For the text-containing cell, return its midpoint in [X, Y] coordinate format. 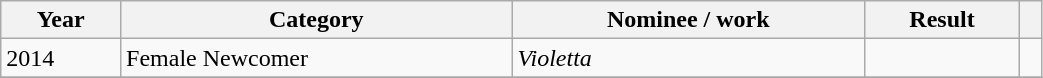
2014 [61, 58]
Year [61, 20]
Category [317, 20]
Violetta [688, 58]
Nominee / work [688, 20]
Female Newcomer [317, 58]
Result [942, 20]
